Locate the cell with the specified text and output its [X, Y] center coordinate. 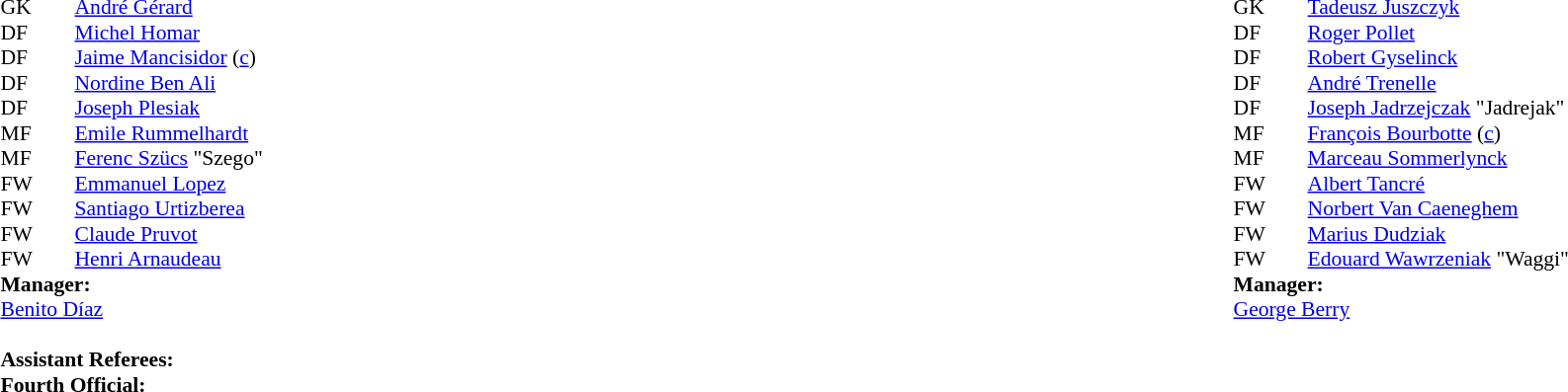
Emile Rummelhardt [169, 133]
Joseph Plesiak [169, 108]
Henri Arnaudeau [169, 260]
Michel Homar [169, 33]
Emmanuel Lopez [169, 184]
Claude Pruvot [169, 234]
Manager: [131, 284]
Nordine Ben Ali [169, 83]
Jaime Mancisidor (c) [169, 58]
Ferenc Szücs "Szego" [169, 159]
Santiago Urtizberea [169, 208]
